Capture the cell that displays the provided text and extract its (X, Y) central coordinate. 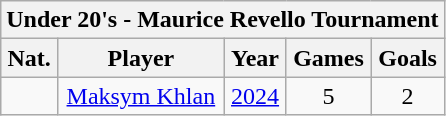
Player (142, 58)
Games (328, 58)
2 (408, 96)
Maksym Khlan (142, 96)
Goals (408, 58)
Nat. (30, 58)
2024 (255, 96)
Year (255, 58)
Under 20's - Maurice Revello Tournament (222, 20)
5 (328, 96)
